Search for the cell housing the specified text and yield its (x, y) center coordinate. 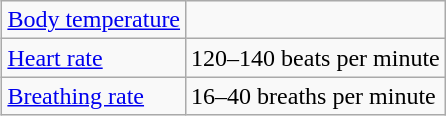
16–40 breaths per minute (316, 96)
Body temperature (94, 20)
Breathing rate (94, 96)
120–140 beats per minute (316, 58)
Heart rate (94, 58)
